Output the [x, y] coordinate of the center of the cell containing the given text.  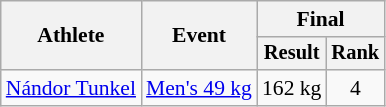
Rank [355, 54]
Event [199, 36]
Athlete [71, 36]
Result [292, 54]
Nándor Tunkel [71, 88]
Final [320, 19]
4 [355, 88]
Men's 49 kg [199, 88]
162 kg [292, 88]
